Identify which cell holds the provided text, then report its (X, Y) central coordinate. 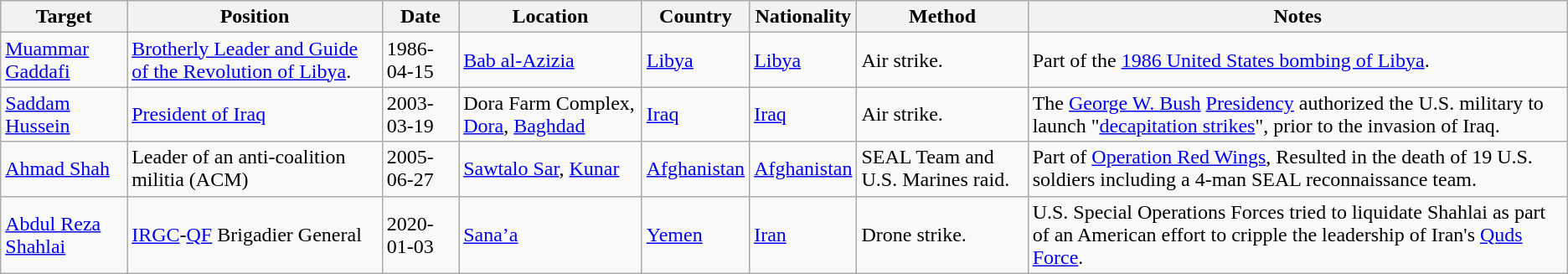
Brotherly Leader and Guide of the Revolution of Libya. (255, 60)
Location (551, 17)
President of Iraq (255, 114)
Sawtalo Sar, Kunar (551, 169)
Position (255, 17)
Muammar Gaddafi (64, 60)
Ahmad Shah (64, 169)
Part of Operation Red Wings, Resulted in the death of 19 U.S. soldiers including a 4-man SEAL reconnaissance team. (1297, 169)
2005-06-27 (420, 169)
Notes (1297, 17)
Method (942, 17)
U.S. Special Operations Forces tried to liquidate Shahlai as part of an American effort to cripple the leadership of Iran's Quds Force. (1297, 235)
IRGC-QF Brigadier General (255, 235)
Part of the 1986 United States bombing of Libya. (1297, 60)
Dora Farm Complex, Dora, Baghdad (551, 114)
Saddam Hussein (64, 114)
2020-01-03 (420, 235)
1986-04-15 (420, 60)
Sana’a (551, 235)
Iran (803, 235)
Abdul Reza Shahlai (64, 235)
The George W. Bush Presidency authorized the U.S. military to launch "decapitation strikes", prior to the invasion of Iraq. (1297, 114)
Yemen (695, 235)
Country (695, 17)
Drone strike. (942, 235)
Bab al-Azizia (551, 60)
Date (420, 17)
Nationality (803, 17)
2003-03-19 (420, 114)
Target (64, 17)
SEAL Team and U.S. Marines raid. (942, 169)
Leader of an anti-coalition militia (ACM) (255, 169)
